Search for the cell housing the specified text and yield its (X, Y) center coordinate. 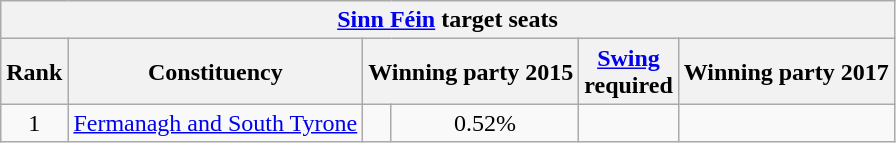
Rank (34, 72)
Winning party 2015 (471, 72)
0.52% (485, 123)
Fermanagh and South Tyrone (216, 123)
1 (34, 123)
Swingrequired (629, 72)
Winning party 2017 (786, 72)
Sinn Féin target seats (448, 20)
Constituency (216, 72)
